Determine the [X, Y] coordinate at the center of the cell enclosing the given text.  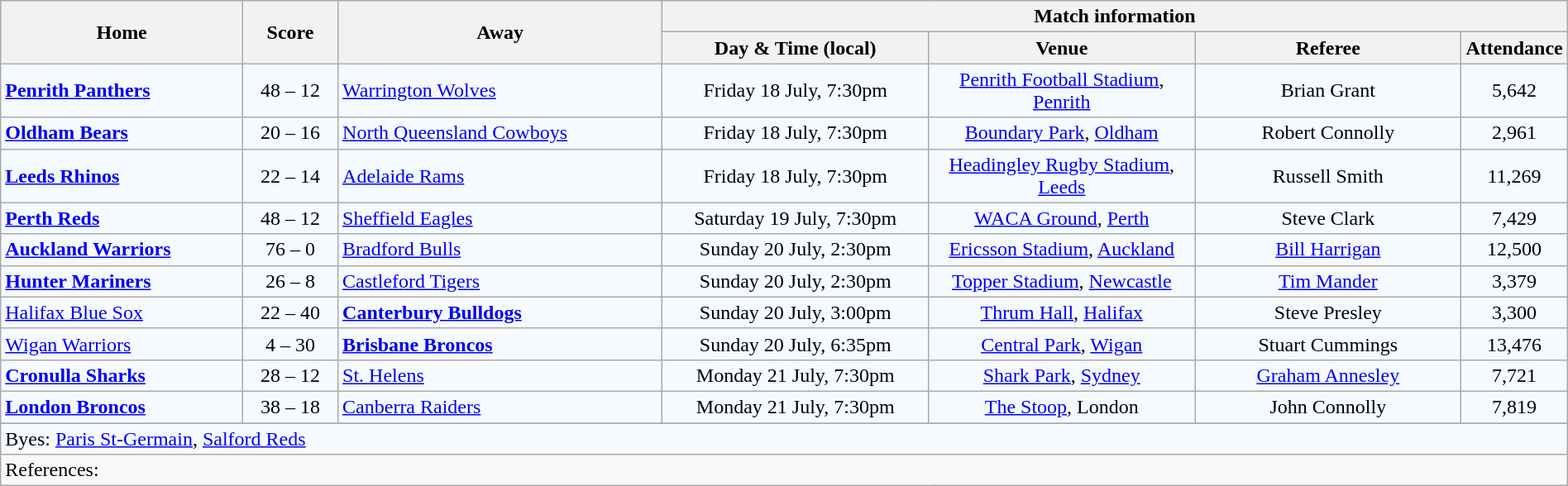
Bill Harrigan [1328, 250]
76 – 0 [289, 250]
References: [784, 470]
Tim Mander [1328, 281]
3,300 [1514, 312]
Stuart Cummings [1328, 344]
Robert Connolly [1328, 133]
Leeds Rhinos [122, 175]
3,379 [1514, 281]
Saturday 19 July, 7:30pm [796, 218]
Topper Stadium, Newcastle [1062, 281]
7,429 [1514, 218]
North Queensland Cowboys [500, 133]
Referee [1328, 48]
Perth Reds [122, 218]
Graham Annesley [1328, 375]
John Connolly [1328, 407]
Shark Park, Sydney [1062, 375]
Penrith Panthers [122, 91]
Wigan Warriors [122, 344]
Match information [1115, 17]
11,269 [1514, 175]
Sunday 20 July, 6:35pm [796, 344]
Castleford Tigers [500, 281]
WACA Ground, Perth [1062, 218]
Hunter Mariners [122, 281]
Attendance [1514, 48]
2,961 [1514, 133]
Score [289, 32]
Boundary Park, Oldham [1062, 133]
13,476 [1514, 344]
Adelaide Rams [500, 175]
Steve Clark [1328, 218]
Penrith Football Stadium, Penrith [1062, 91]
Canberra Raiders [500, 407]
5,642 [1514, 91]
28 – 12 [289, 375]
Home [122, 32]
Thrum Hall, Halifax [1062, 312]
26 – 8 [289, 281]
7,721 [1514, 375]
Russell Smith [1328, 175]
Auckland Warriors [122, 250]
London Broncos [122, 407]
Day & Time (local) [796, 48]
38 – 18 [289, 407]
Byes: Paris St-Germain, Salford Reds [784, 439]
Cronulla Sharks [122, 375]
Headingley Rugby Stadium, Leeds [1062, 175]
Brisbane Broncos [500, 344]
Sunday 20 July, 3:00pm [796, 312]
Halifax Blue Sox [122, 312]
The Stoop, London [1062, 407]
Steve Presley [1328, 312]
Oldham Bears [122, 133]
Canterbury Bulldogs [500, 312]
22 – 14 [289, 175]
Away [500, 32]
Brian Grant [1328, 91]
Ericsson Stadium, Auckland [1062, 250]
Sheffield Eagles [500, 218]
St. Helens [500, 375]
Central Park, Wigan [1062, 344]
20 – 16 [289, 133]
Venue [1062, 48]
Warrington Wolves [500, 91]
7,819 [1514, 407]
22 – 40 [289, 312]
12,500 [1514, 250]
4 – 30 [289, 344]
Bradford Bulls [500, 250]
